Determine the [X, Y] coordinate at the center of the cell enclosing the given text.  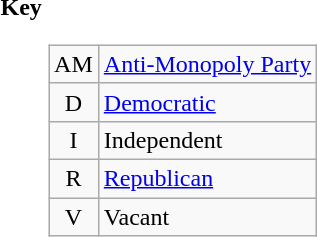
Independent [207, 140]
Vacant [207, 217]
D [74, 102]
Republican [207, 178]
Democratic [207, 102]
R [74, 178]
Anti-Monopoly Party [207, 64]
I [74, 140]
AM [74, 64]
V [74, 217]
